Capture the cell that displays the provided text and extract its (x, y) central coordinate. 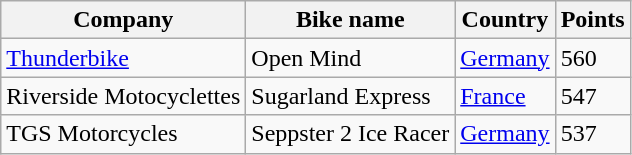
TGS Motorcycles (124, 134)
Company (124, 20)
Sugarland Express (350, 96)
Thunderbike (124, 58)
Points (592, 20)
Country (505, 20)
France (505, 96)
537 (592, 134)
Bike name (350, 20)
547 (592, 96)
Open Mind (350, 58)
Riverside Motocyclettes (124, 96)
560 (592, 58)
Seppster 2 Ice Racer (350, 134)
